Capture the cell that displays the provided text and extract its [X, Y] central coordinate. 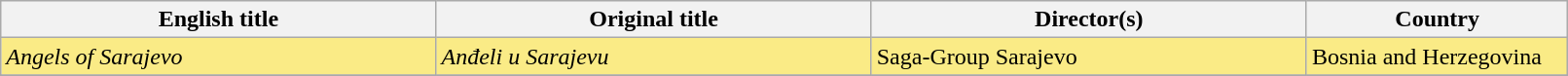
English title [218, 19]
Country [1437, 19]
Angels of Sarajevo [218, 57]
Original title [654, 19]
Saga-Group Sarajevo [1088, 57]
Bosnia and Herzegovina [1437, 57]
Director(s) [1088, 19]
Anđeli u Sarajevu [654, 57]
